Search for the cell housing the specified text and yield its [x, y] center coordinate. 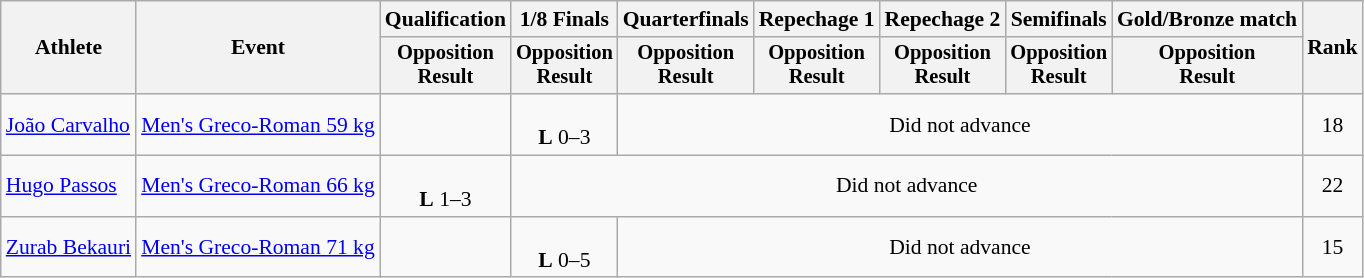
Gold/Bronze match [1207, 19]
15 [1332, 248]
L 0–5 [564, 248]
Men's Greco-Roman 59 kg [258, 124]
Hugo Passos [68, 186]
Quarterfinals [686, 19]
L 0–3 [564, 124]
22 [1332, 186]
18 [1332, 124]
1/8 Finals [564, 19]
Event [258, 48]
Men's Greco-Roman 71 kg [258, 248]
Repechage 2 [943, 19]
L 1–3 [446, 186]
João Carvalho [68, 124]
Men's Greco-Roman 66 kg [258, 186]
Semifinals [1058, 19]
Rank [1332, 48]
Zurab Bekauri [68, 248]
Qualification [446, 19]
Repechage 1 [817, 19]
Athlete [68, 48]
